Pinpoint the cell where the given text exists, returning its [X, Y] midpoint coordinate. 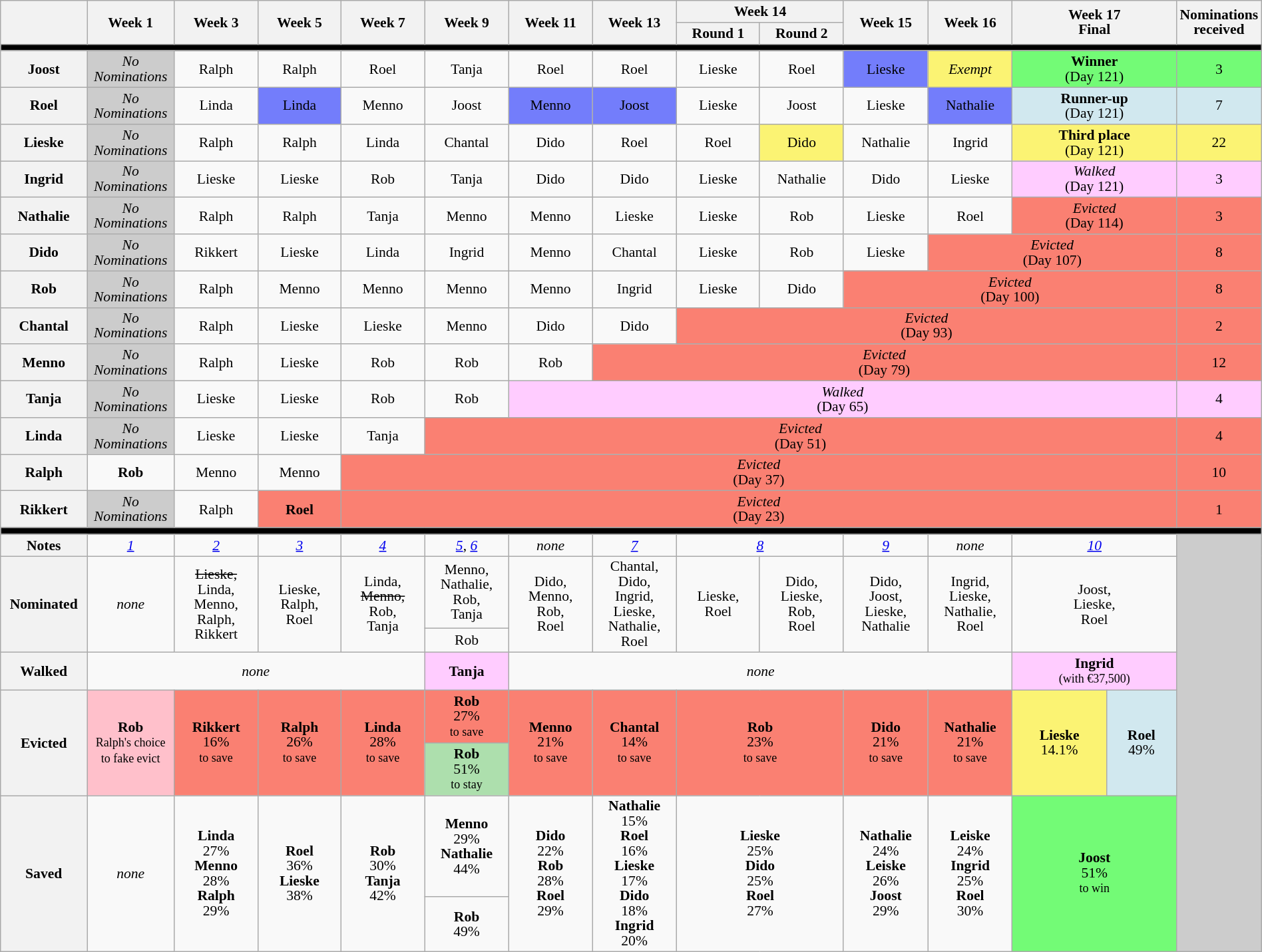
Nominated [44, 604]
Week 5 [300, 23]
Third place(Day 121) [1094, 142]
Evicted(Day 114) [1094, 216]
Joost,Lieske,Roel [1094, 604]
Ingrid,Lieske,Nathalie,Roel [970, 604]
Nominations received [1219, 23]
Lieske,Linda,Menno,Ralph,Rikkert [216, 604]
Lieske25%Dido25%Roel27% [760, 874]
Rob23%to save [760, 743]
Walked [44, 672]
Week 14 [760, 12]
Evicted(Day 79) [885, 363]
Lieske,Roel [719, 604]
Evicted(Day 107) [1052, 253]
Evicted(Day 100) [1010, 289]
Evicted(Day 51) [801, 436]
Dido,Menno,Rob,Roel [550, 604]
Dido22%Rob28%Roel29% [550, 874]
Walked(Day 121) [1094, 180]
Week 7 [382, 23]
Round 1 [719, 33]
Rob51%to stay [467, 769]
Roel36%Lieske38% [300, 874]
Nathalie15%Roel16%Lieske17%Dido18%Ingrid20% [635, 874]
Chantal,Dido,Ingrid,Lieske,Nathalie,Roel [635, 604]
Leiske24%Ingrid25%Roel30% [970, 874]
Rikkert16%to save [216, 743]
Joost51%to win [1094, 874]
Week 3 [216, 23]
Week 13 [635, 23]
Notes [44, 546]
Evicted(Day 93) [927, 326]
Linda,Menno,Rob,Tanja [382, 604]
Exempt [970, 69]
Winner(Day 121) [1094, 69]
Ingrid (with €37,500) [1094, 672]
Linda27%Menno28%Ralph29% [216, 874]
Evicted [44, 743]
Runner-up(Day 121) [1094, 106]
Linda28%to save [382, 743]
Week 1 [130, 23]
22 [1219, 142]
Week 16 [970, 23]
Menno29%Nathalie44% [467, 846]
Ralph26%to save [300, 743]
Nathalie21%to save [970, 743]
Week 17Final [1094, 23]
Evicted(Day 37) [759, 472]
Dido,Joost,Lieske,Nathalie [885, 604]
Evicted(Day 23) [759, 510]
Dido,Lieske,Rob,Roel [801, 604]
Dido21%to save [885, 743]
Lieske14.1% [1060, 743]
Nathalie24%Leiske26%Joost29% [885, 874]
9 [885, 546]
Saved [44, 874]
Rob27%to save [467, 717]
RobRalph's choiceto fake evict [130, 743]
Rob30%Tanja42% [382, 874]
5, 6 [467, 546]
Week 15 [885, 23]
Menno21%to save [550, 743]
Roel49% [1141, 743]
Menno,Nathalie,Rob,Tanja [467, 592]
12 [1219, 363]
Lieske,Ralph,Roel [300, 604]
Chantal14%to save [635, 743]
Round 2 [801, 33]
Walked(Day 65) [843, 399]
Week 9 [467, 23]
Week 11 [550, 23]
